Scan for the cell matching the given text and deliver its (X, Y) coordinate at center. 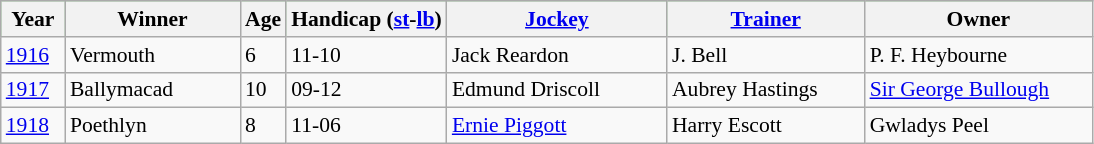
Winner (152, 19)
Sir George Bullough (979, 90)
Age (263, 19)
Trainer (766, 19)
Harry Escott (766, 126)
Poethlyn (152, 126)
1916 (33, 55)
Year (33, 19)
Aubrey Hastings (766, 90)
Vermouth (152, 55)
1918 (33, 126)
Ballymacad (152, 90)
1917 (33, 90)
P. F. Heybourne (979, 55)
11-06 (366, 126)
Ernie Piggott (557, 126)
6 (263, 55)
J. Bell (766, 55)
10 (263, 90)
Gwladys Peel (979, 126)
Owner (979, 19)
Jack Reardon (557, 55)
8 (263, 126)
Handicap (st-lb) (366, 19)
Edmund Driscoll (557, 90)
09-12 (366, 90)
11-10 (366, 55)
Jockey (557, 19)
